Return (x, y) of the center of cell containing provided text 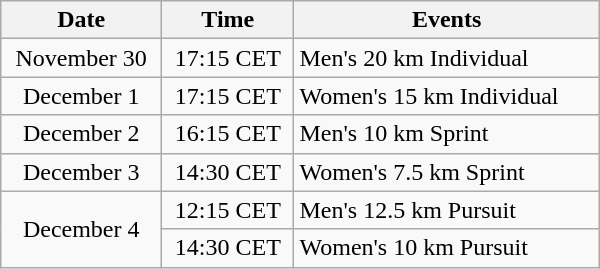
Men's 10 km Sprint (446, 134)
Date (82, 20)
Men's 20 km Individual (446, 58)
Women's 10 km Pursuit (446, 248)
December 1 (82, 96)
November 30 (82, 58)
December 3 (82, 172)
Time (228, 20)
Men's 12.5 km Pursuit (446, 210)
Events (446, 20)
December 2 (82, 134)
December 4 (82, 229)
Women's 15 km Individual (446, 96)
Women's 7.5 km Sprint (446, 172)
16:15 CET (228, 134)
12:15 CET (228, 210)
